Scan for the cell matching the given text and deliver its [x, y] coordinate at center. 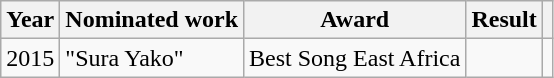
2015 [30, 58]
Year [30, 20]
Best Song East Africa [355, 58]
Award [355, 20]
Result [504, 20]
"Sura Yako" [152, 58]
Nominated work [152, 20]
